Provide the [x, y] coordinate of the cell's center where the given text is located.  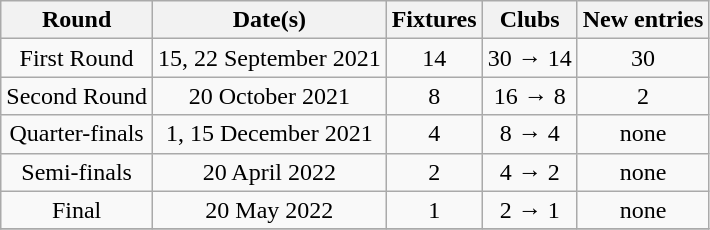
30 [643, 58]
16 → 8 [530, 96]
4 [434, 134]
Round [77, 20]
Date(s) [269, 20]
14 [434, 58]
20 May 2022 [269, 210]
Final [77, 210]
1, 15 December 2021 [269, 134]
1 [434, 210]
Quarter-finals [77, 134]
8 [434, 96]
New entries [643, 20]
20 April 2022 [269, 172]
First Round [77, 58]
Second Round [77, 96]
4 → 2 [530, 172]
Fixtures [434, 20]
Semi-finals [77, 172]
Clubs [530, 20]
30 → 14 [530, 58]
2 → 1 [530, 210]
15, 22 September 2021 [269, 58]
8 → 4 [530, 134]
20 October 2021 [269, 96]
